From the cell containing the given text, extract its center point as [x, y] coordinate. 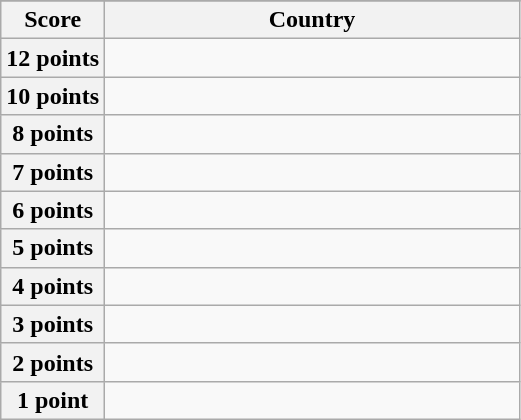
1 point [53, 400]
3 points [53, 324]
8 points [53, 134]
6 points [53, 210]
7 points [53, 172]
2 points [53, 362]
Score [53, 20]
4 points [53, 286]
Country [312, 20]
12 points [53, 58]
5 points [53, 248]
10 points [53, 96]
